Capture the cell that displays the provided text and extract its (x, y) central coordinate. 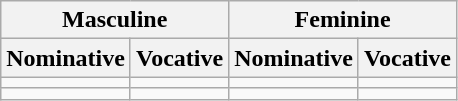
Feminine (343, 20)
Masculine (115, 20)
